Scan for the cell matching the given text and deliver its (X, Y) coordinate at center. 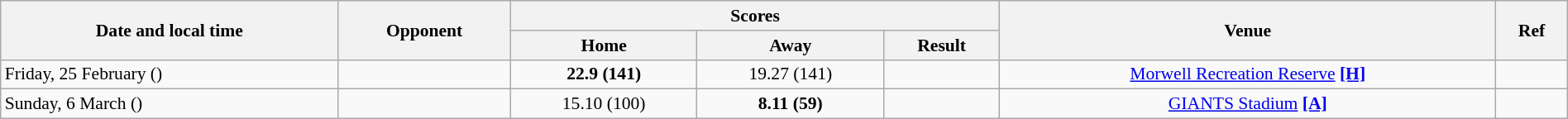
Home (604, 45)
Scores (754, 16)
GIANTS Stadium [A] (1248, 104)
22.9 (141) (604, 74)
Venue (1248, 30)
Friday, 25 February () (170, 74)
Morwell Recreation Reserve [H] (1248, 74)
Date and local time (170, 30)
Ref (1532, 30)
Result (942, 45)
Away (791, 45)
8.11 (59) (791, 104)
15.10 (100) (604, 104)
Opponent (425, 30)
Sunday, 6 March () (170, 104)
19.27 (141) (791, 74)
